Output the [X, Y] coordinate of the center of the cell containing the given text.  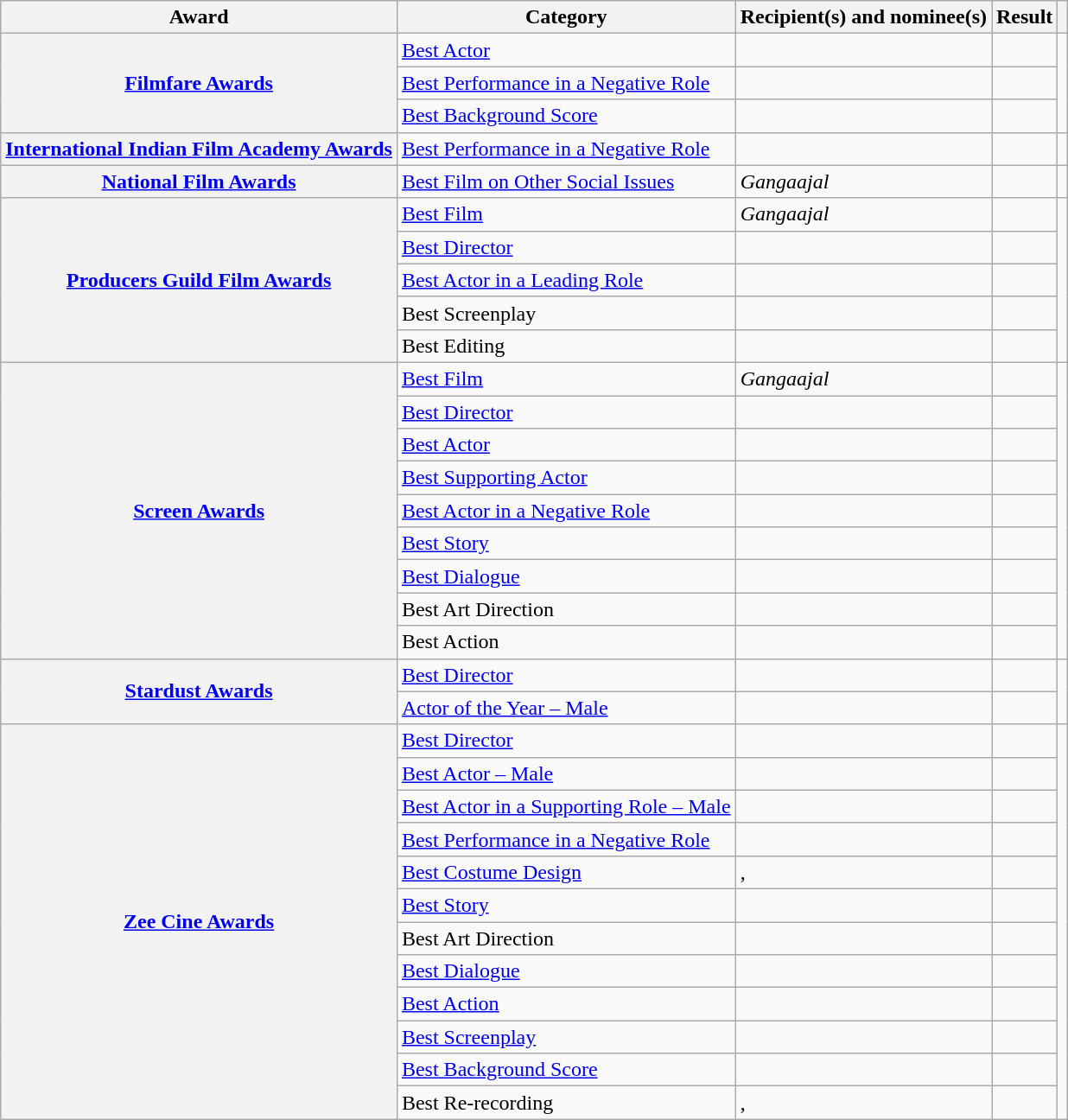
Actor of the Year – Male [566, 708]
Best Editing [566, 346]
Producers Guild Film Awards [199, 280]
Stardust Awards [199, 691]
Best Actor in a Supporting Role – Male [566, 806]
Category [566, 17]
Recipient(s) and nominee(s) [863, 17]
Best Actor in a Negative Role [566, 511]
Best Actor in a Leading Role [566, 280]
Award [199, 17]
Zee Cine Awards [199, 921]
Result [1025, 17]
Filmfare Awards [199, 83]
Screen Awards [199, 510]
Best Actor – Male [566, 773]
Best Costume Design [566, 872]
Best Film on Other Social Issues [566, 181]
Best Supporting Actor [566, 478]
Best Re-recording [566, 1103]
International Indian Film Academy Awards [199, 149]
National Film Awards [199, 181]
